Provide the (x, y) coordinate of the cell's center where the given text is located.  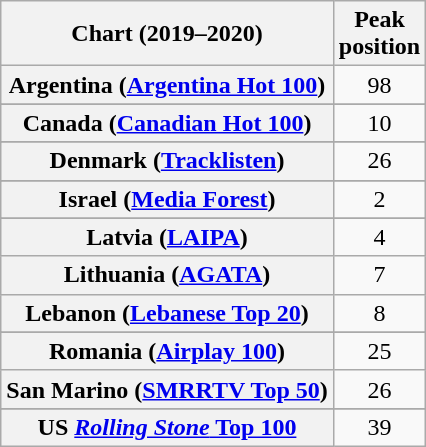
7 (379, 275)
Denmark (Tracklisten) (168, 161)
Lebanon (Lebanese Top 20) (168, 313)
4 (379, 237)
Argentina (Argentina Hot 100) (168, 85)
Romania (Airplay 100) (168, 351)
39 (379, 427)
Israel (Media Forest) (168, 199)
2 (379, 199)
8 (379, 313)
Peakposition (379, 34)
US Rolling Stone Top 100 (168, 427)
98 (379, 85)
Lithuania (AGATA) (168, 275)
Chart (2019–2020) (168, 34)
Latvia (LAIPA) (168, 237)
San Marino (SMRRTV Top 50) (168, 389)
25 (379, 351)
Canada (Canadian Hot 100) (168, 123)
10 (379, 123)
